Find where the given text appears and provide that cell's center as (X, Y) coordinate. 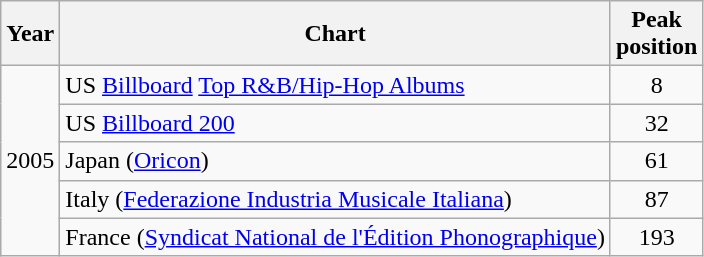
32 (656, 123)
8 (656, 85)
Chart (336, 34)
61 (656, 161)
US Billboard 200 (336, 123)
Italy (Federazione Industria Musicale Italiana) (336, 199)
Peakposition (656, 34)
2005 (30, 161)
US Billboard Top R&B/Hip-Hop Albums (336, 85)
87 (656, 199)
193 (656, 237)
France (Syndicat National de l'Édition Phonographique) (336, 237)
Japan (Oricon) (336, 161)
Year (30, 34)
